Return the [X, Y] coordinate for the center point of the cell that contains the specified text.  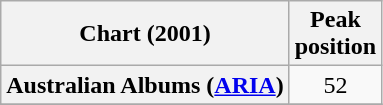
Peakposition [335, 34]
52 [335, 85]
Chart (2001) [145, 34]
Australian Albums (ARIA) [145, 85]
